Capture the cell that displays the provided text and extract its (x, y) central coordinate. 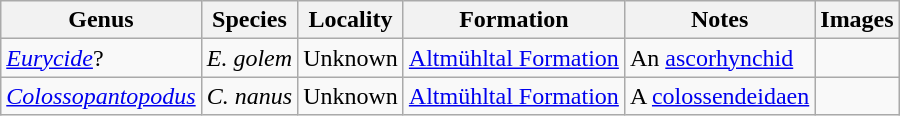
Images (857, 20)
Species (249, 20)
Genus (101, 20)
Colossopantopodus (101, 96)
Locality (351, 20)
A colossendeidaen (719, 96)
Formation (514, 20)
C. nanus (249, 96)
Eurycide? (101, 58)
An ascorhynchid (719, 58)
Notes (719, 20)
E. golem (249, 58)
